Pinpoint the cell where the given text exists, returning its (x, y) midpoint coordinate. 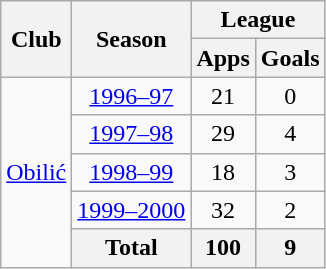
4 (290, 134)
29 (223, 134)
32 (223, 210)
1996–97 (132, 96)
Apps (223, 58)
Club (36, 39)
0 (290, 96)
Goals (290, 58)
Total (132, 248)
3 (290, 172)
1999–2000 (132, 210)
18 (223, 172)
1998–99 (132, 172)
100 (223, 248)
Season (132, 39)
1997–98 (132, 134)
9 (290, 248)
2 (290, 210)
Obilić (36, 172)
League (258, 20)
21 (223, 96)
